Scan for the cell matching the given text and deliver its [X, Y] coordinate at center. 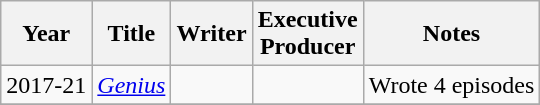
ExecutiveProducer [308, 34]
Title [132, 34]
Writer [212, 34]
Wrote 4 episodes [452, 85]
Notes [452, 34]
Year [46, 34]
2017-21 [46, 85]
Genius [132, 85]
